Return [X, Y] of the center of cell containing provided text 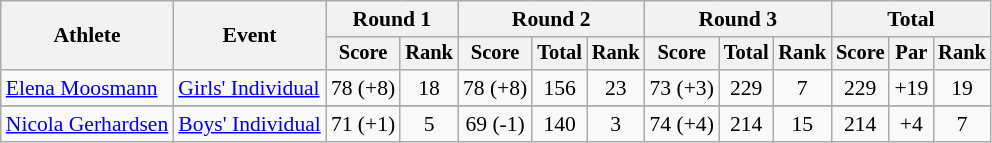
71 (+1) [363, 124]
74 (+4) [681, 124]
18 [429, 88]
Athlete [88, 36]
Round 1 [392, 19]
Event [250, 36]
Round 2 [552, 19]
140 [560, 124]
Girls' Individual [250, 88]
Round 3 [738, 19]
Elena Moosmann [88, 88]
69 (-1) [495, 124]
23 [616, 88]
15 [802, 124]
19 [962, 88]
+4 [911, 124]
5 [429, 124]
Par [911, 54]
+19 [911, 88]
Boys' Individual [250, 124]
156 [560, 88]
Nicola Gerhardsen [88, 124]
73 (+3) [681, 88]
3 [616, 124]
